Locate the cell with the specified text and output its (X, Y) center coordinate. 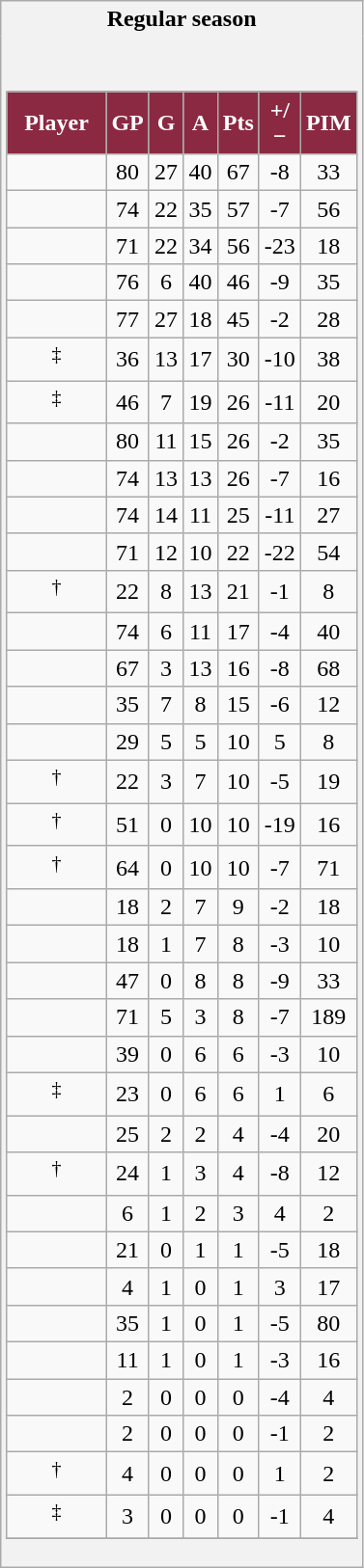
76 (127, 283)
36 (127, 359)
54 (328, 552)
23 (127, 1094)
24 (127, 1175)
G (166, 123)
45 (238, 319)
-10 (280, 359)
GP (127, 123)
39 (127, 1054)
68 (328, 668)
-19 (280, 825)
-6 (280, 705)
14 (166, 515)
+/− (280, 123)
47 (127, 981)
38 (328, 359)
PIM (328, 123)
Pts (238, 123)
-22 (280, 552)
30 (238, 359)
189 (328, 1017)
51 (127, 825)
Regular season (182, 19)
-23 (280, 246)
64 (127, 868)
Player (56, 123)
57 (238, 209)
77 (127, 319)
29 (127, 742)
A (201, 123)
9 (238, 907)
28 (328, 319)
34 (201, 246)
